Provide the [X, Y] coordinate of the cell's center where the given text is located.  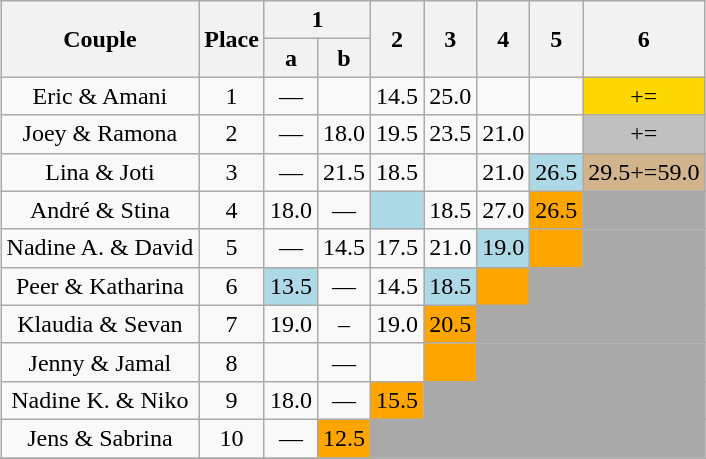
20.5 [450, 324]
Nadine A. & David [100, 248]
8 [232, 362]
7 [232, 324]
b [344, 58]
15.5 [398, 400]
– [344, 324]
Place [232, 39]
Joey & Ramona [100, 134]
Lina & Joti [100, 172]
Peer & Katharina [100, 286]
a [290, 58]
Eric & Amani [100, 96]
Jens & Sabrina [100, 438]
17.5 [398, 248]
Jenny & Jamal [100, 362]
André & Stina [100, 210]
Couple [100, 39]
21.5 [344, 172]
12.5 [344, 438]
27.0 [504, 210]
29.5+=59.0 [644, 172]
13.5 [290, 286]
Nadine K. & Niko [100, 400]
Klaudia & Sevan [100, 324]
25.0 [450, 96]
23.5 [450, 134]
10 [232, 438]
9 [232, 400]
19.5 [398, 134]
